Detect which cell encompasses the target text, then output its [x, y] center coordinate. 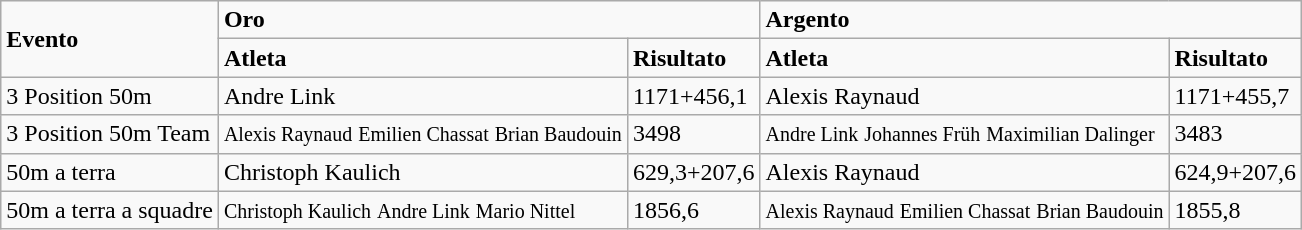
50m a terra [110, 172]
1171+455,7 [1236, 96]
1171+456,1 [694, 96]
624,9+207,6 [1236, 172]
50m a terra a squadre [110, 210]
3498 [694, 134]
Oro [489, 20]
1855,8 [1236, 210]
Andre Link [422, 96]
Christoph Kaulich [422, 172]
Argento [1031, 20]
629,3+207,6 [694, 172]
1856,6 [694, 210]
3 Position 50m [110, 96]
3483 [1236, 134]
Evento [110, 39]
3 Position 50m Team [110, 134]
Andre Link Johannes Früh Maximilian Dalinger [964, 134]
Christoph Kaulich Andre Link Mario Nittel [422, 210]
